Locate the cell with the specified text and output its [X, Y] center coordinate. 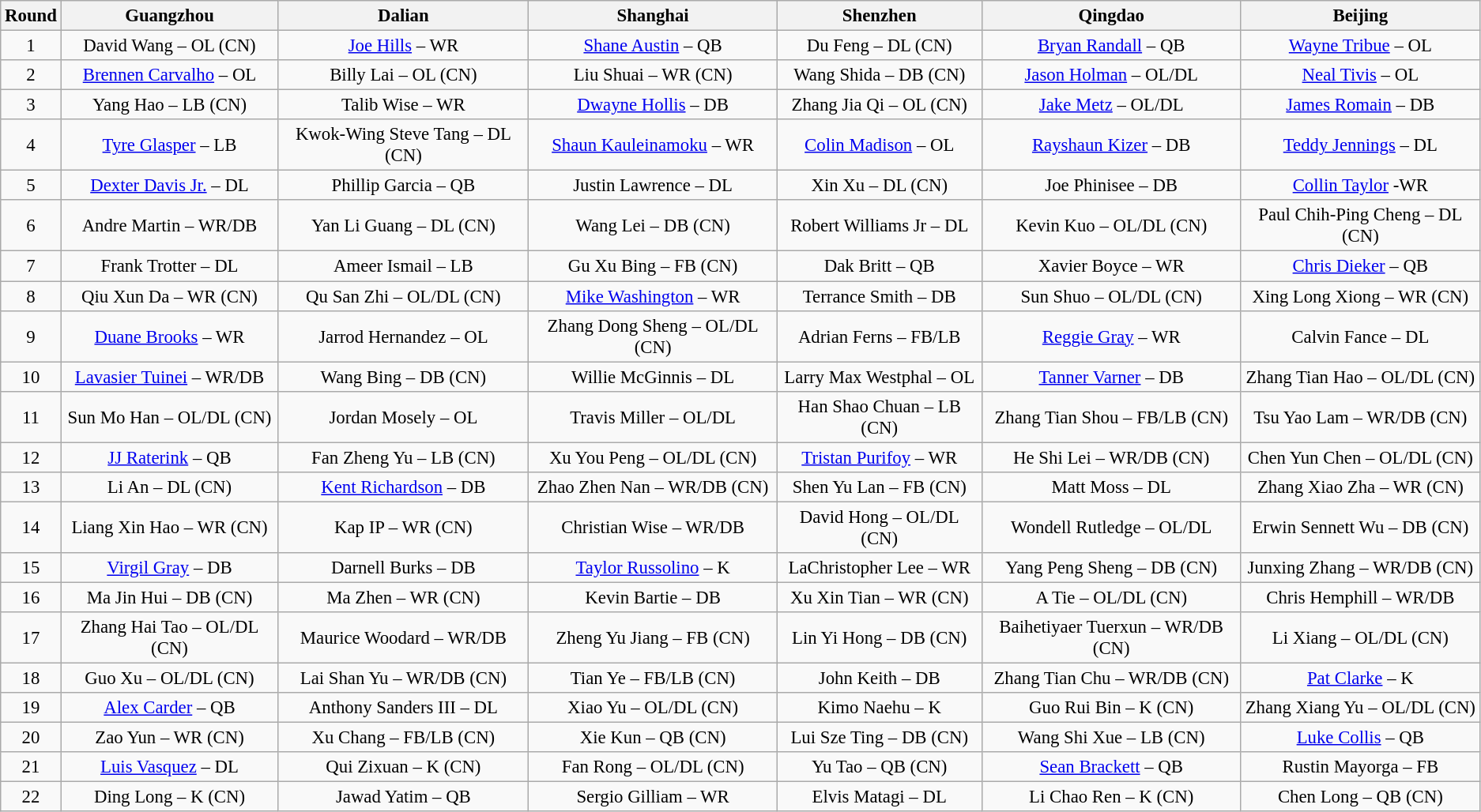
Kwok-Wing Steve Tang – DL (CN) [403, 145]
Kent Richardson – DB [403, 487]
Dexter Davis Jr. – DL [169, 186]
Shane Austin – QB [653, 46]
Fan Zheng Yu – LB (CN) [403, 457]
Yu Tao – QB (CN) [879, 767]
Matt Moss – DL [1111, 487]
Lin Yi Hong – DB (CN) [879, 638]
Kevin Kuo – OL/DL (CN) [1111, 226]
Wang Bing – DB (CN) [403, 377]
Sean Brackett – QB [1111, 767]
Willie McGinnis – DL [653, 377]
Justin Lawrence – DL [653, 186]
8 [31, 296]
Tian Ye – FB/LB (CN) [653, 679]
Neal Tivis – OL [1360, 75]
12 [31, 457]
Yang Hao – LB (CN) [169, 105]
Xu You Peng – OL/DL (CN) [653, 457]
Sun Mo Han – OL/DL (CN) [169, 417]
Chris Dieker – QB [1360, 266]
Jawad Yatim – QB [403, 797]
Zhang Tian Chu – WR/DB (CN) [1111, 679]
Zhao Zhen Nan – WR/DB (CN) [653, 487]
Phillip Garcia – QB [403, 186]
Lui Sze Ting – DB (CN) [879, 738]
Alex Carder – QB [169, 708]
Sergio Gilliam – WR [653, 797]
17 [31, 638]
Elvis Matagi – DL [879, 797]
2 [31, 75]
13 [31, 487]
Zhang Tian Hao – OL/DL (CN) [1360, 377]
Anthony Sanders III – DL [403, 708]
Zheng Yu Jiang – FB (CN) [653, 638]
Chris Hemphill – WR/DB [1360, 597]
Li Chao Ren – K (CN) [1111, 797]
Zhang Xiao Zha – WR (CN) [1360, 487]
JJ Raterink – QB [169, 457]
Lavasier Tuinei – WR/DB [169, 377]
20 [31, 738]
Collin Taylor -WR [1360, 186]
Kevin Bartie – DB [653, 597]
Rayshaun Kizer – DB [1111, 145]
Wang Lei – DB (CN) [653, 226]
Joe Hills – WR [403, 46]
Junxing Zhang – WR/DB (CN) [1360, 568]
Terrance Smith – DB [879, 296]
Darnell Burks – DB [403, 568]
Round [31, 16]
Ameer Ismail – LB [403, 266]
Han Shao Chuan – LB (CN) [879, 417]
Taylor Russolino – K [653, 568]
Xin Xu – DL (CN) [879, 186]
Billy Lai – OL (CN) [403, 75]
18 [31, 679]
Kap IP – WR (CN) [403, 528]
Zhang Dong Sheng – OL/DL (CN) [653, 336]
10 [31, 377]
5 [31, 186]
19 [31, 708]
Xavier Boyce – WR [1111, 266]
Ma Zhen – WR (CN) [403, 597]
Liang Xin Hao – WR (CN) [169, 528]
Baihetiyaer Tuerxun – WR/DB (CN) [1111, 638]
Chen Yun Chen – OL/DL (CN) [1360, 457]
Du Feng – DL (CN) [879, 46]
Pat Clarke – K [1360, 679]
Fan Rong – OL/DL (CN) [653, 767]
Maurice Woodard – WR/DB [403, 638]
Wondell Rutledge – OL/DL [1111, 528]
Andre Martin – WR/DB [169, 226]
Ding Long – K (CN) [169, 797]
Larry Max Westphal – OL [879, 377]
Liu Shuai – WR (CN) [653, 75]
Luis Vasquez – DL [169, 767]
4 [31, 145]
11 [31, 417]
Qiu Xun Da – WR (CN) [169, 296]
Erwin Sennett Wu – DB (CN) [1360, 528]
Jason Holman – OL/DL [1111, 75]
Shaun Kauleinamoku – WR [653, 145]
A Tie – OL/DL (CN) [1111, 597]
Zhang Jia Qi – OL (CN) [879, 105]
Talib Wise – WR [403, 105]
Xie Kun – QB (CN) [653, 738]
Xu Xin Tian – WR (CN) [879, 597]
Virgil Gray – DB [169, 568]
Yang Peng Sheng – DB (CN) [1111, 568]
Brennen Carvalho – OL [169, 75]
15 [31, 568]
Xiao Yu – OL/DL (CN) [653, 708]
Wang Shi Xue – LB (CN) [1111, 738]
9 [31, 336]
Zhang Tian Shou – FB/LB (CN) [1111, 417]
Li Xiang – OL/DL (CN) [1360, 638]
Rustin Mayorga – FB [1360, 767]
David Hong – OL/DL (CN) [879, 528]
Beijing [1360, 16]
Guangzhou [169, 16]
Shen Yu Lan – FB (CN) [879, 487]
Shenzhen [879, 16]
Mike Washington – WR [653, 296]
Luke Collis – QB [1360, 738]
Christian Wise – WR/DB [653, 528]
David Wang – OL (CN) [169, 46]
Duane Brooks – WR [169, 336]
Frank Trotter – DL [169, 266]
Tyre Glasper – LB [169, 145]
Jake Metz – OL/DL [1111, 105]
Travis Miller – OL/DL [653, 417]
7 [31, 266]
Sun Shuo – OL/DL (CN) [1111, 296]
Wang Shida – DB (CN) [879, 75]
Kimo Naehu – K [879, 708]
Guo Xu – OL/DL (CN) [169, 679]
Qu San Zhi – OL/DL (CN) [403, 296]
Dak Britt – QB [879, 266]
Gu Xu Bing – FB (CN) [653, 266]
Xing Long Xiong – WR (CN) [1360, 296]
Qui Zixuan – K (CN) [403, 767]
He Shi Lei – WR/DB (CN) [1111, 457]
6 [31, 226]
Lai Shan Yu – WR/DB (CN) [403, 679]
Paul Chih-Ping Cheng – DL (CN) [1360, 226]
Tanner Varner – DB [1111, 377]
Wayne Tribue – OL [1360, 46]
1 [31, 46]
Teddy Jennings – DL [1360, 145]
Colin Madison – OL [879, 145]
21 [31, 767]
LaChristopher Lee – WR [879, 568]
Ma Jin Hui – DB (CN) [169, 597]
Dwayne Hollis – DB [653, 105]
James Romain – DB [1360, 105]
Qingdao [1111, 16]
Adrian Ferns – FB/LB [879, 336]
16 [31, 597]
Zhang Xiang Yu – OL/DL (CN) [1360, 708]
Robert Williams Jr – DL [879, 226]
Yan Li Guang – DL (CN) [403, 226]
Jarrod Hernandez – OL [403, 336]
Guo Rui Bin – K (CN) [1111, 708]
Zao Yun – WR (CN) [169, 738]
Calvin Fance – DL [1360, 336]
Reggie Gray – WR [1111, 336]
Jordan Mosely – OL [403, 417]
Tristan Purifoy – WR [879, 457]
14 [31, 528]
3 [31, 105]
22 [31, 797]
Shanghai [653, 16]
John Keith – DB [879, 679]
Chen Long – QB (CN) [1360, 797]
Tsu Yao Lam – WR/DB (CN) [1360, 417]
Zhang Hai Tao – OL/DL (CN) [169, 638]
Xu Chang – FB/LB (CN) [403, 738]
Joe Phinisee – DB [1111, 186]
Li An – DL (CN) [169, 487]
Dalian [403, 16]
Bryan Randall – QB [1111, 46]
